Output the (X, Y) coordinate of the center of the cell containing the given text.  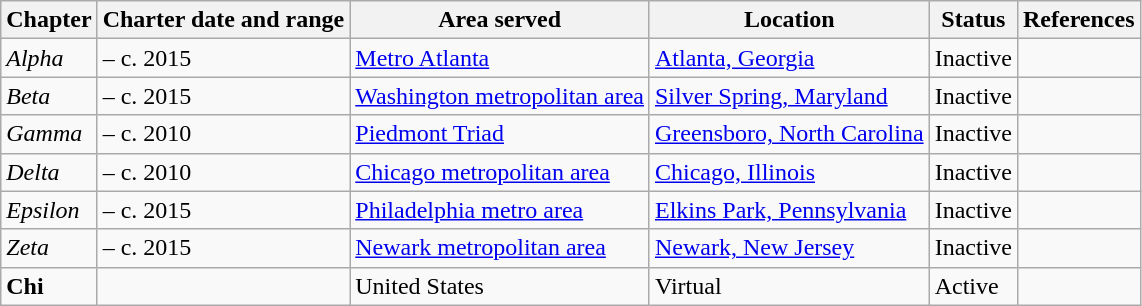
Washington metropolitan area (500, 96)
Elkins Park, Pennsylvania (789, 210)
Chi (49, 286)
Active (973, 286)
Location (789, 20)
United States (500, 286)
Epsilon (49, 210)
Area served (500, 20)
Chicago, Illinois (789, 172)
Newark metropolitan area (500, 248)
Zeta (49, 248)
Atlanta, Georgia (789, 58)
Newark, New Jersey (789, 248)
Delta (49, 172)
Silver Spring, Maryland (789, 96)
Charter date and range (224, 20)
Chapter (49, 20)
Greensboro, North Carolina (789, 134)
Philadelphia metro area (500, 210)
Alpha (49, 58)
Chicago metropolitan area (500, 172)
Virtual (789, 286)
Status (973, 20)
References (1078, 20)
Gamma (49, 134)
Piedmont Triad (500, 134)
Beta (49, 96)
Metro Atlanta (500, 58)
